Identify which cell holds the provided text, then report its [x, y] central coordinate. 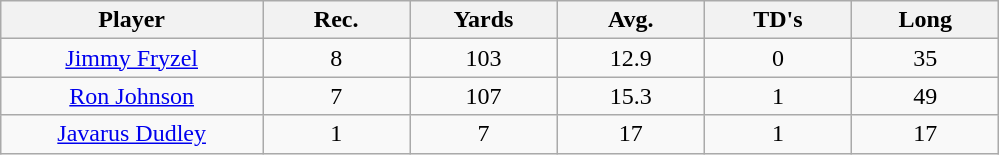
49 [926, 96]
TD's [778, 20]
Rec. [336, 20]
Jimmy Fryzel [132, 58]
15.3 [630, 96]
Yards [484, 20]
103 [484, 58]
12.9 [630, 58]
8 [336, 58]
Ron Johnson [132, 96]
35 [926, 58]
Player [132, 20]
0 [778, 58]
Avg. [630, 20]
107 [484, 96]
Javarus Dudley [132, 134]
Long [926, 20]
